Pinpoint the cell where the given text exists, returning its (X, Y) midpoint coordinate. 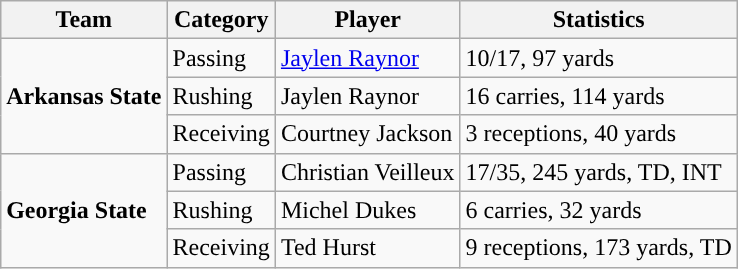
Courtney Jackson (368, 134)
Christian Veilleux (368, 172)
Ted Hurst (368, 248)
17/35, 245 yards, TD, INT (598, 172)
16 carries, 114 yards (598, 96)
Arkansas State (84, 96)
10/17, 97 yards (598, 58)
Player (368, 20)
Michel Dukes (368, 210)
Team (84, 20)
6 carries, 32 yards (598, 210)
Georgia State (84, 210)
9 receptions, 173 yards, TD (598, 248)
3 receptions, 40 yards (598, 134)
Category (221, 20)
Statistics (598, 20)
